Return (x, y) of the center of cell containing provided text 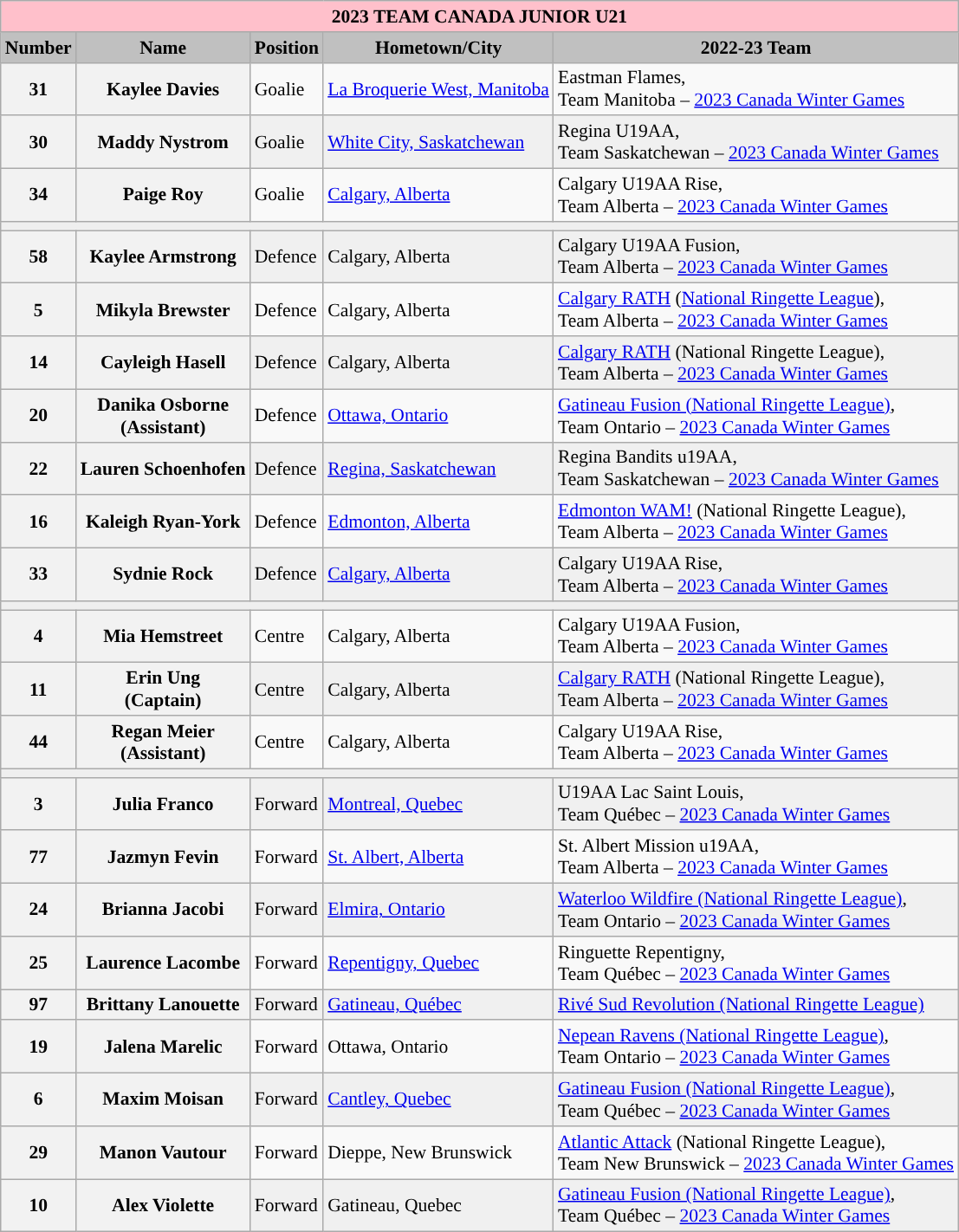
Erin Ung(Captain) (163, 690)
Waterloo Wildfire (National Ringette League),Team Ontario – 2023 Canada Winter Games (755, 910)
24 (38, 910)
Manon Vautour (163, 1152)
Repentigny, Quebec (438, 963)
31 (38, 88)
Regina U19AA,Team Saskatchewan – 2023 Canada Winter Games (755, 142)
Ringuette Repentigny,Team Québec – 2023 Canada Winter Games (755, 963)
44 (38, 742)
Regina Bandits u19AA,Team Saskatchewan – 2023 Canada Winter Games (755, 468)
Maxim Moisan (163, 1100)
Cantley, Quebec (438, 1100)
33 (38, 575)
Danika Osborne(Assistant) (163, 416)
16 (38, 522)
Kaylee Armstrong (163, 256)
58 (38, 256)
2022-23 Team (755, 48)
Regina, Saskatchewan (438, 468)
La Broquerie West, Manitoba (438, 88)
25 (38, 963)
10 (38, 1206)
20 (38, 416)
Lauren Schoenhofen (163, 468)
22 (38, 468)
Laurence Lacombe (163, 963)
St. Albert, Alberta (438, 858)
Regan Meier(Assistant) (163, 742)
Edmonton, Alberta (438, 522)
Brianna Jacobi (163, 910)
Name (163, 48)
Eastman Flames,Team Manitoba – 2023 Canada Winter Games (755, 88)
14 (38, 362)
White City, Saskatchewan (438, 142)
2023 TEAM CANADA JUNIOR U21 (480, 16)
29 (38, 1152)
Elmira, Ontario (438, 910)
Jalena Marelic (163, 1047)
Hometown/City (438, 48)
U19AA Lac Saint Louis,Team Québec – 2023 Canada Winter Games (755, 804)
Gatineau Fusion (National Ringette League),Team Ontario – 2023 Canada Winter Games (755, 416)
Dieppe, New Brunswick (438, 1152)
4 (38, 636)
Kaleigh Ryan-York (163, 522)
Mikyla Brewster (163, 310)
Nepean Ravens (National Ringette League),Team Ontario – 2023 Canada Winter Games (755, 1047)
Maddy Nystrom (163, 142)
Edmonton WAM! (National Ringette League),Team Alberta – 2023 Canada Winter Games (755, 522)
Atlantic Attack (National Ringette League),Team New Brunswick – 2023 Canada Winter Games (755, 1152)
3 (38, 804)
Alex Violette (163, 1206)
11 (38, 690)
Number (38, 48)
Position (287, 48)
34 (38, 196)
Montreal, Quebec (438, 804)
Brittany Lanouette (163, 1005)
30 (38, 142)
Gatineau, Québec (438, 1005)
19 (38, 1047)
Gatineau, Quebec (438, 1206)
Julia Franco (163, 804)
St. Albert Mission u19AA,Team Alberta – 2023 Canada Winter Games (755, 858)
Cayleigh Hasell (163, 362)
6 (38, 1100)
Mia Hemstreet (163, 636)
5 (38, 310)
Sydnie Rock (163, 575)
Paige Roy (163, 196)
97 (38, 1005)
77 (38, 858)
Rivé Sud Revolution (National Ringette League) (755, 1005)
Jazmyn Fevin (163, 858)
Kaylee Davies (163, 88)
